Search for the cell housing the specified text and yield its (X, Y) center coordinate. 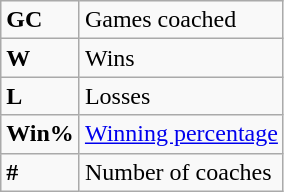
# (40, 172)
Losses (181, 96)
GC (40, 20)
W (40, 58)
Winning percentage (181, 134)
Wins (181, 58)
Games coached (181, 20)
Number of coaches (181, 172)
Win% (40, 134)
L (40, 96)
